Return the (X, Y) coordinate for the center point of the cell that contains the specified text.  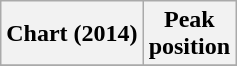
Peakposition (189, 34)
Chart (2014) (72, 34)
